Detect which cell encompasses the target text, then output its (X, Y) center coordinate. 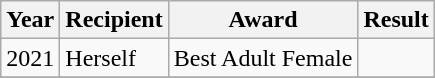
Result (396, 20)
Recipient (114, 20)
Year (30, 20)
Herself (114, 58)
Best Adult Female (263, 58)
2021 (30, 58)
Award (263, 20)
